Provide the [X, Y] coordinate of the cell's center where the given text is located.  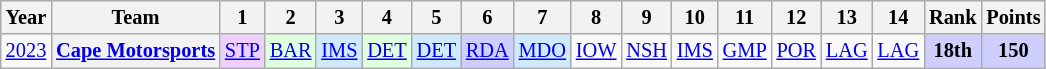
3 [339, 17]
9 [646, 17]
13 [847, 17]
RDA [488, 51]
STP [242, 51]
MDO [542, 51]
4 [386, 17]
6 [488, 17]
1 [242, 17]
10 [695, 17]
11 [745, 17]
5 [436, 17]
8 [596, 17]
12 [796, 17]
2023 [26, 51]
Year [26, 17]
Points [1013, 17]
IOW [596, 51]
Cape Motorsports [136, 51]
18th [952, 51]
POR [796, 51]
NSH [646, 51]
BAR [291, 51]
2 [291, 17]
GMP [745, 51]
7 [542, 17]
Rank [952, 17]
Team [136, 17]
14 [899, 17]
150 [1013, 51]
